Search for the cell housing the specified text and yield its (X, Y) center coordinate. 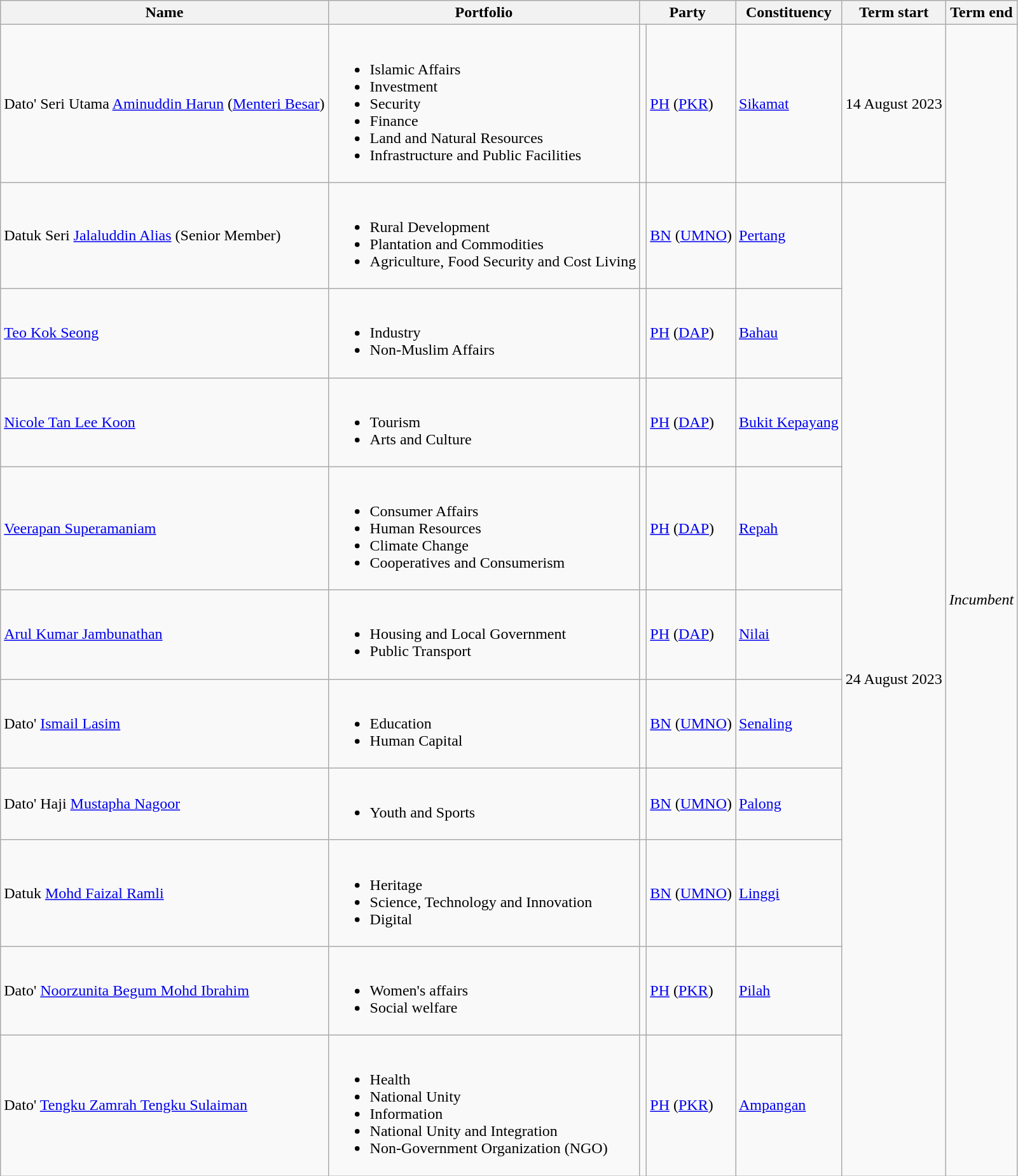
Senaling (788, 723)
Dato' Seri Utama Aminuddin Harun (Menteri Besar) (164, 104)
Pilah (788, 990)
Housing and Local GovernmentPublic Transport (484, 634)
Party (688, 13)
Consumer AffairsHuman ResourcesClimate ChangeCooperatives and Consumerism (484, 528)
Rural DevelopmentPlantation and CommoditiesAgriculture, Food Security and Cost Living (484, 235)
Women's affairsSocial welfare (484, 990)
Teo Kok Seong (164, 333)
Pertang (788, 235)
24 August 2023 (894, 679)
Incumbent (981, 600)
Nilai (788, 634)
Bahau (788, 333)
Dato' Tengku Zamrah Tengku Sulaiman (164, 1105)
Arul Kumar Jambunathan (164, 634)
TourismArts and Culture (484, 422)
14 August 2023 (894, 104)
Palong (788, 803)
Dato' Noorzunita Begum Mohd Ibrahim (164, 990)
HeritageScience, Technology and InnovationDigital (484, 892)
Datuk Seri Jalaluddin Alias (Senior Member) (164, 235)
Youth and Sports (484, 803)
EducationHuman Capital (484, 723)
Portfolio (484, 13)
Veerapan Superamaniam (164, 528)
Term end (981, 13)
Dato' Haji Mustapha Nagoor (164, 803)
HealthNational UnityInformationNational Unity and IntegrationNon-Government Organization (NGO) (484, 1105)
Datuk Mohd Faizal Ramli (164, 892)
Nicole Tan Lee Koon (164, 422)
Islamic AffairsInvestmentSecurityFinanceLand and Natural ResourcesInfrastructure and Public Facilities (484, 104)
Name (164, 13)
Ampangan (788, 1105)
Dato' Ismail Lasim (164, 723)
Bukit Kepayang (788, 422)
Term start (894, 13)
IndustryNon-Muslim Affairs (484, 333)
Constituency (788, 13)
Repah (788, 528)
Linggi (788, 892)
Sikamat (788, 104)
